Scan for the cell matching the given text and deliver its [X, Y] coordinate at center. 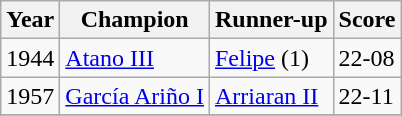
22-11 [367, 96]
Year [30, 20]
Runner-up [271, 20]
Champion [135, 20]
Felipe (1) [271, 58]
1944 [30, 58]
Arriaran II [271, 96]
1957 [30, 96]
Score [367, 20]
Atano III [135, 58]
García Ariño I [135, 96]
22-08 [367, 58]
